Return the [X, Y] coordinate for the center point of the cell that contains the specified text.  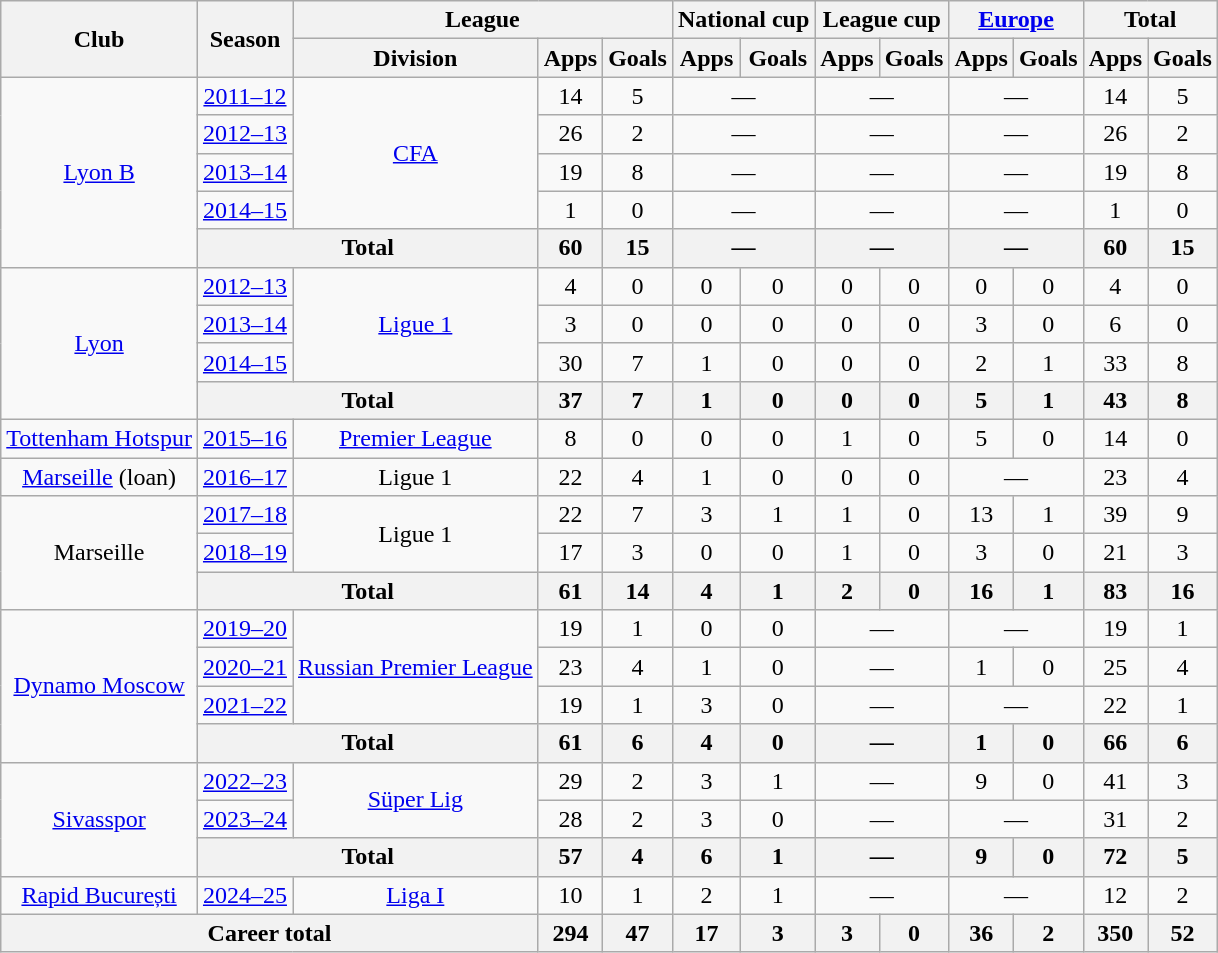
Club [100, 39]
League [482, 20]
Premier League [415, 438]
83 [1115, 591]
Marseille [100, 553]
Russian Premier League [415, 667]
31 [1115, 819]
25 [1115, 667]
CFA [415, 153]
2017–18 [244, 515]
2021–22 [244, 705]
Rapid București [100, 895]
Marseille (loan) [100, 477]
52 [1183, 933]
13 [981, 515]
Tottenham Hotspur [100, 438]
12 [1115, 895]
2018–19 [244, 553]
72 [1115, 857]
National cup [743, 20]
Dynamo Moscow [100, 686]
36 [981, 933]
Sivasspor [100, 819]
2011–12 [244, 96]
Europe [1016, 20]
Lyon [100, 343]
2016–17 [244, 477]
Lyon B [100, 172]
10 [570, 895]
28 [570, 819]
Liga I [415, 895]
2019–20 [244, 629]
294 [570, 933]
League cup [882, 20]
2020–21 [244, 667]
21 [1115, 553]
Season [244, 39]
33 [1115, 362]
66 [1115, 743]
2024–25 [244, 895]
30 [570, 362]
2022–23 [244, 781]
2015–16 [244, 438]
Career total [270, 933]
37 [570, 400]
Süper Lig [415, 800]
39 [1115, 515]
2023–24 [244, 819]
Division [415, 58]
350 [1115, 933]
29 [570, 781]
47 [638, 933]
57 [570, 857]
41 [1115, 781]
43 [1115, 400]
